Scan for the cell matching the given text and deliver its (X, Y) coordinate at center. 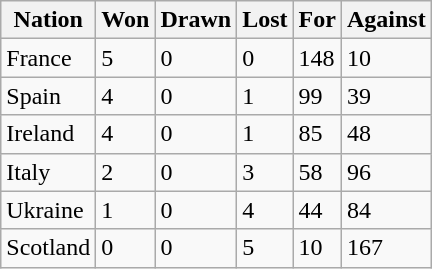
France (48, 58)
Lost (265, 20)
Scotland (48, 248)
99 (317, 96)
96 (386, 172)
Drawn (196, 20)
Won (126, 20)
48 (386, 134)
Italy (48, 172)
84 (386, 210)
167 (386, 248)
85 (317, 134)
148 (317, 58)
44 (317, 210)
Nation (48, 20)
58 (317, 172)
2 (126, 172)
For (317, 20)
Spain (48, 96)
3 (265, 172)
Ireland (48, 134)
Against (386, 20)
Ukraine (48, 210)
39 (386, 96)
